Scan for the cell matching the given text and deliver its (X, Y) coordinate at center. 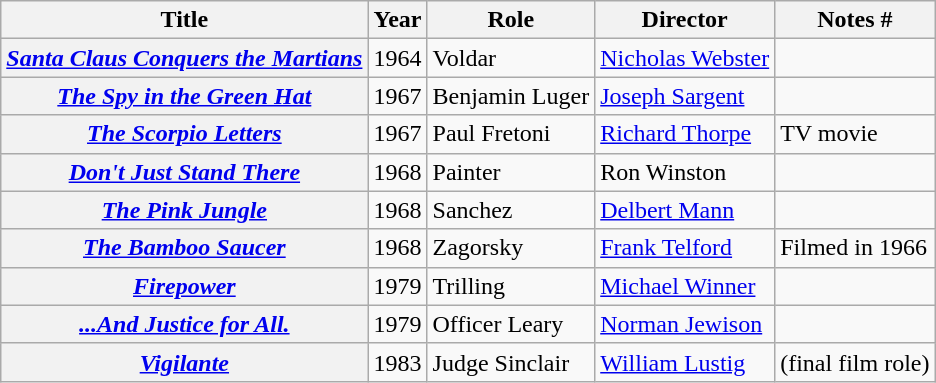
Benjamin Luger (511, 96)
TV movie (855, 134)
Notes # (855, 20)
Director (685, 20)
Role (511, 20)
Vigilante (184, 362)
...And Justice for All. (184, 324)
Don't Just Stand There (184, 172)
Santa Claus Conquers the Martians (184, 58)
1964 (398, 58)
Officer Leary (511, 324)
Norman Jewison (685, 324)
Voldar (511, 58)
Painter (511, 172)
Frank Telford (685, 248)
The Scorpio Letters (184, 134)
Nicholas Webster (685, 58)
Ron Winston (685, 172)
Filmed in 1966 (855, 248)
(final film role) (855, 362)
Paul Fretoni (511, 134)
Trilling (511, 286)
William Lustig (685, 362)
Year (398, 20)
1983 (398, 362)
Sanchez (511, 210)
The Pink Jungle (184, 210)
Zagorsky (511, 248)
Judge Sinclair (511, 362)
Title (184, 20)
Richard Thorpe (685, 134)
Michael Winner (685, 286)
The Bamboo Saucer (184, 248)
Joseph Sargent (685, 96)
The Spy in the Green Hat (184, 96)
Delbert Mann (685, 210)
Firepower (184, 286)
